Determine the (X, Y) coordinate at the center of the cell enclosing the given text.  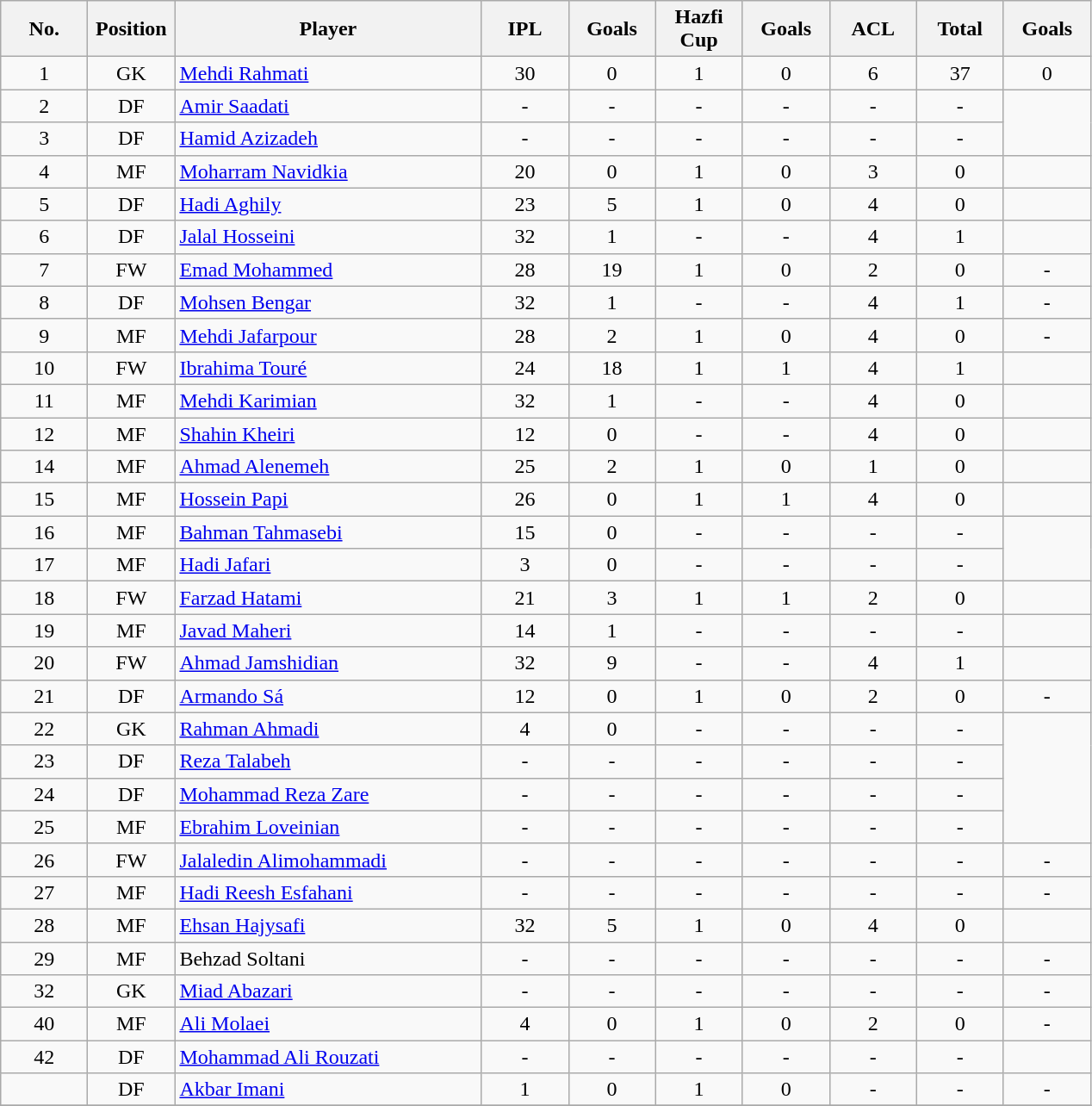
Miad Abazari (328, 991)
Mehdi Rahmati (328, 73)
11 (45, 401)
16 (45, 532)
Hamid Azizadeh (328, 139)
Farzad Hatami (328, 598)
Behzad Soltani (328, 959)
42 (45, 1057)
Mehdi Karimian (328, 401)
17 (45, 565)
Ebrahim Loveinian (328, 827)
Reza Talabeh (328, 761)
Mehdi Jafarpour (328, 335)
30 (525, 73)
Ali Molaei (328, 1024)
22 (45, 729)
Jalaledin Alimohammadi (328, 860)
7 (45, 270)
Hadi Aghily (328, 204)
Hazfi Cup (699, 29)
10 (45, 368)
Hossein Papi (328, 500)
Moharram Navidkia (328, 171)
40 (45, 1024)
Ehsan Hajysafi (328, 925)
Akbar Imani (328, 1090)
Total (959, 29)
Rahman Ahmadi (328, 729)
Ahmad Alenemeh (328, 467)
Mohammad Reza Zare (328, 794)
8 (45, 302)
IPL (525, 29)
Amir Saadati (328, 106)
37 (959, 73)
Shahin Kheiri (328, 433)
No. (45, 29)
Javad Maheri (328, 631)
Mohsen Bengar (328, 302)
Position (131, 29)
29 (45, 959)
Player (328, 29)
Ahmad Jamshidian (328, 663)
Hadi Jafari (328, 565)
Armando Sá (328, 696)
Bahman Tahmasebi (328, 532)
Jalal Hosseini (328, 237)
27 (45, 892)
Emad Mohammed (328, 270)
Hadi Reesh Esfahani (328, 892)
ACL (873, 29)
Ibrahima Touré (328, 368)
Mohammad Ali Rouzati (328, 1057)
